Search for the cell housing the specified text and yield its (X, Y) center coordinate. 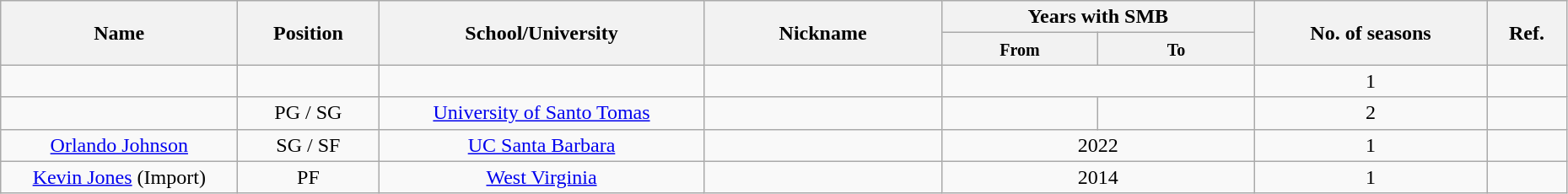
UC Santa Barbara (542, 145)
Nickname (823, 33)
Kevin Jones (Import) (120, 177)
PG / SG (309, 113)
2022 (1098, 145)
SG / SF (309, 145)
School/University (542, 33)
To (1177, 49)
Ref. (1527, 33)
University of Santo Tomas (542, 113)
PF (309, 177)
No. of seasons (1370, 33)
Orlando Johnson (120, 145)
Position (309, 33)
2014 (1098, 177)
2 (1370, 113)
Name (120, 33)
From (1020, 49)
Years with SMB (1098, 17)
West Virginia (542, 177)
